From the cell containing the given text, extract its center point as (X, Y) coordinate. 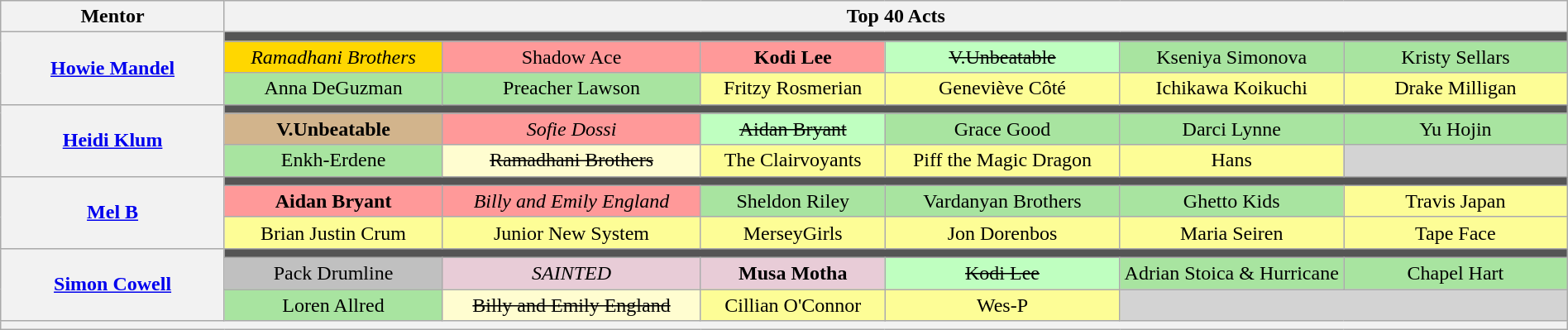
Loren Allred (332, 305)
Vardanyan Brothers (1002, 201)
Tape Face (1456, 232)
Howie Mandel (112, 68)
Mentor (112, 17)
Mel B (112, 212)
Simon Cowell (112, 285)
Brian Justin Crum (332, 232)
The Clairvoyants (792, 160)
Ichikawa Koikuchi (1232, 88)
Fritzy Rosmerian (792, 88)
Anna DeGuzman (332, 88)
Kristy Sellars (1456, 57)
Jon Dorenbos (1002, 232)
Heidi Klum (112, 141)
Geneviève Côté (1002, 88)
Enkh-Erdene (332, 160)
Sheldon Riley (792, 201)
Adrian Stoica & Hurricane (1232, 273)
Top 40 Acts (896, 17)
Maria Seiren (1232, 232)
Junior New System (572, 232)
SAINTED (572, 273)
Cillian O'Connor (792, 305)
Yu Hojin (1456, 129)
Preacher Lawson (572, 88)
Hans (1232, 160)
Piff the Magic Dragon (1002, 160)
Sofie Dossi (572, 129)
Drake Milligan (1456, 88)
Kseniya Simonova (1232, 57)
MerseyGirls (792, 232)
Wes-P (1002, 305)
Pack Drumline (332, 273)
Travis Japan (1456, 201)
Musa Motha (792, 273)
Grace Good (1002, 129)
Darci Lynne (1232, 129)
Ghetto Kids (1232, 201)
Shadow Ace (572, 57)
Chapel Hart (1456, 273)
